For the text-containing cell, return its midpoint in (x, y) coordinate format. 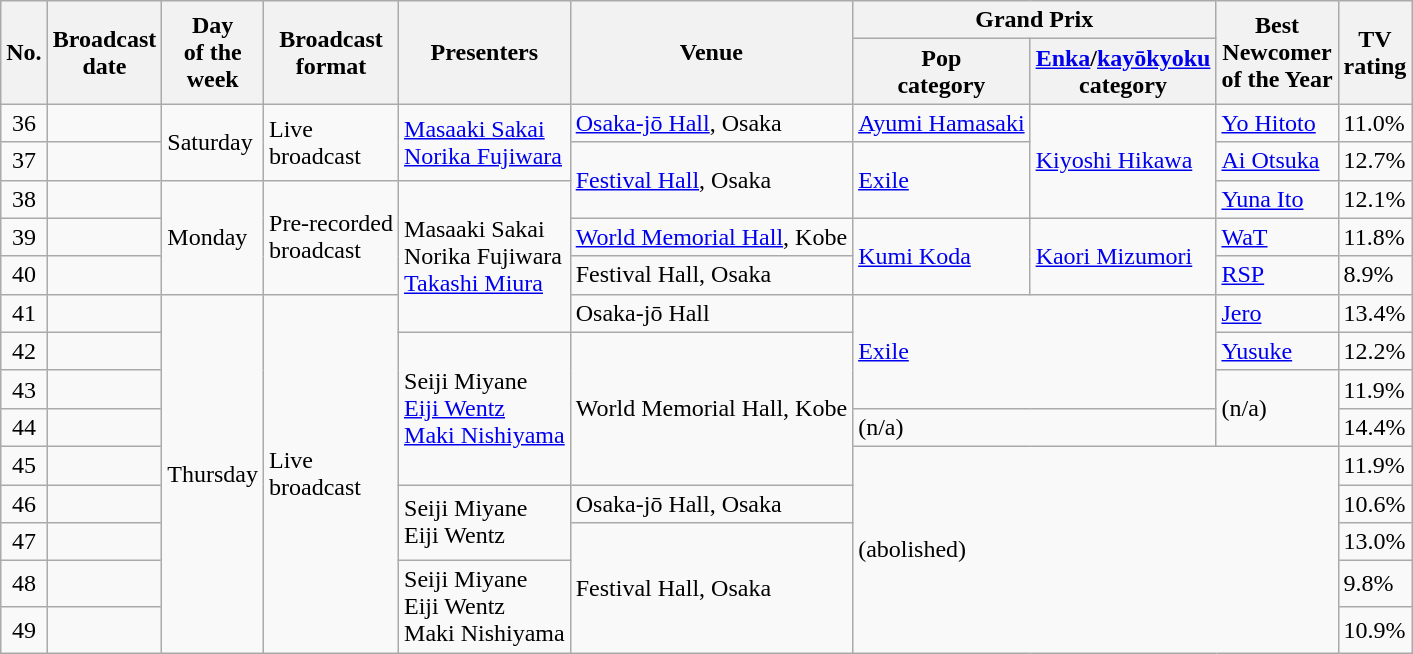
12.1% (1375, 199)
48 (24, 584)
Ai Otsuka (1277, 161)
Masaaki SakaiNorika Fujiwara (485, 142)
47 (24, 542)
Dayof theweek (213, 52)
Masaaki SakaiNorika FujiwaraTakashi Miura (485, 256)
13.0% (1375, 542)
Broadcastdate (104, 52)
Seiji MiyaneEiji Wentz (485, 522)
Venue (711, 52)
WaT (1277, 237)
45 (24, 465)
8.9% (1375, 275)
No. (24, 52)
49 (24, 630)
9.8% (1375, 584)
Broadcastformat (332, 52)
Kumi Koda (942, 256)
TVrating (1375, 52)
RSP (1277, 275)
37 (24, 161)
Pre-recordedbroadcast (332, 237)
12.7% (1375, 161)
10.9% (1375, 630)
Ayumi Hamasaki (942, 123)
46 (24, 503)
43 (24, 389)
Pop category (942, 72)
Osaka-jō Hall (711, 313)
11.0% (1375, 123)
BestNewcomerof the Year (1277, 52)
38 (24, 199)
Jero (1277, 313)
14.4% (1375, 427)
42 (24, 351)
Grand Prix (1034, 20)
36 (24, 123)
Monday (213, 237)
Kaori Mizumori (1123, 256)
13.4% (1375, 313)
Saturday (213, 142)
Yusuke (1277, 351)
44 (24, 427)
Kiyoshi Hikawa (1123, 161)
Thursday (213, 473)
40 (24, 275)
(abolished) (1096, 549)
Yuna Ito (1277, 199)
Yo Hitoto (1277, 123)
11.8% (1375, 237)
Enka/kayōkyokucategory (1123, 72)
41 (24, 313)
39 (24, 237)
Presenters (485, 52)
12.2% (1375, 351)
10.6% (1375, 503)
